Determine the [x, y] coordinate at the center of the cell enclosing the given text.  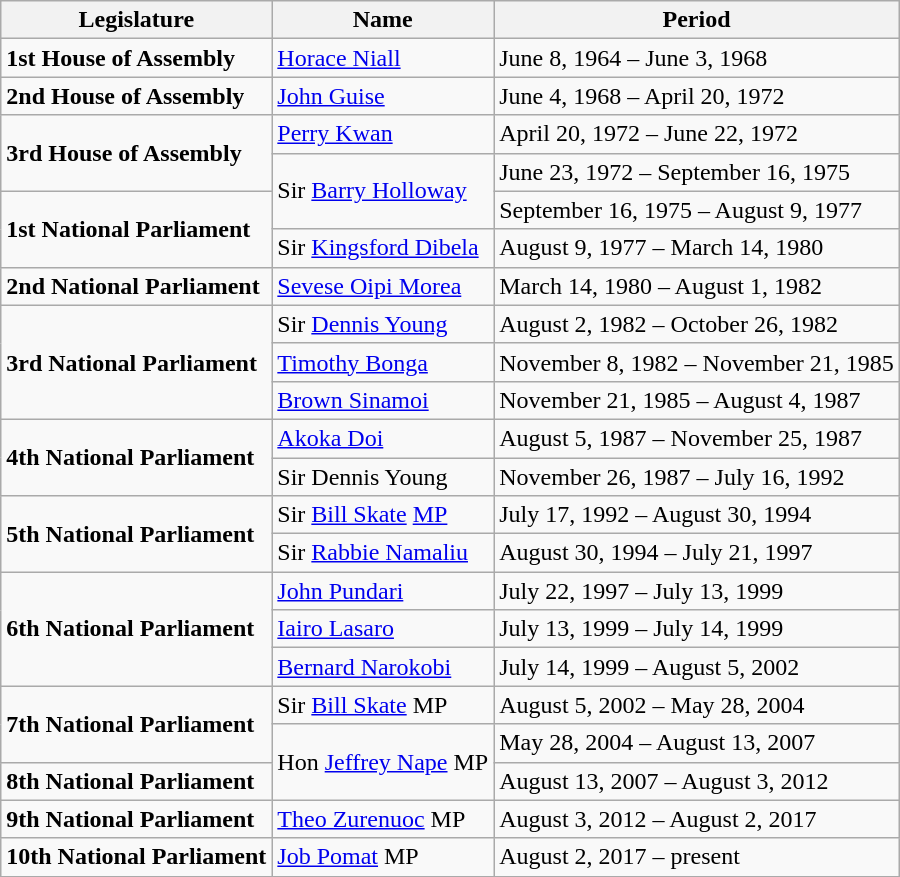
Bernard Narokobi [383, 667]
Name [383, 20]
Sir Rabbie Namaliu [383, 553]
2nd House of Assembly [136, 96]
5th National Parliament [136, 534]
Legislature [136, 20]
November 26, 1987 – July 16, 1992 [697, 477]
Iairo Lasaro [383, 629]
Horace Niall [383, 58]
Period [697, 20]
August 30, 1994 – July 21, 1997 [697, 553]
September 16, 1975 – August 9, 1977 [697, 210]
3rd National Parliament [136, 362]
6th National Parliament [136, 629]
June 8, 1964 – June 3, 1968 [697, 58]
July 17, 1992 – August 30, 1994 [697, 515]
August 5, 1987 – November 25, 1987 [697, 438]
August 2, 2017 – present [697, 857]
March 14, 1980 – August 1, 1982 [697, 286]
August 13, 2007 – August 3, 2012 [697, 781]
2nd National Parliament [136, 286]
July 13, 1999 – July 14, 1999 [697, 629]
Theo Zurenuoc MP [383, 819]
Sir Kingsford Dibela [383, 248]
August 2, 1982 – October 26, 1982 [697, 324]
7th National Parliament [136, 724]
Sevese Oipi Morea [383, 286]
July 14, 1999 – August 5, 2002 [697, 667]
John Pundari [383, 591]
Job Pomat MP [383, 857]
July 22, 1997 – July 13, 1999 [697, 591]
Timothy Bonga [383, 362]
Akoka Doi [383, 438]
Hon Jeffrey Nape MP [383, 762]
May 28, 2004 – August 13, 2007 [697, 743]
August 9, 1977 – March 14, 1980 [697, 248]
April 20, 1972 – June 22, 1972 [697, 134]
Sir Barry Holloway [383, 191]
Brown Sinamoi [383, 400]
1st House of Assembly [136, 58]
3rd House of Assembly [136, 153]
June 4, 1968 – April 20, 1972 [697, 96]
1st National Parliament [136, 229]
August 3, 2012 – August 2, 2017 [697, 819]
June 23, 1972 – September 16, 1975 [697, 172]
8th National Parliament [136, 781]
Perry Kwan [383, 134]
9th National Parliament [136, 819]
November 21, 1985 – August 4, 1987 [697, 400]
November 8, 1982 – November 21, 1985 [697, 362]
10th National Parliament [136, 857]
John Guise [383, 96]
4th National Parliament [136, 457]
August 5, 2002 – May 28, 2004 [697, 705]
